Determine the [x, y] coordinate at the center of the cell enclosing the given text.  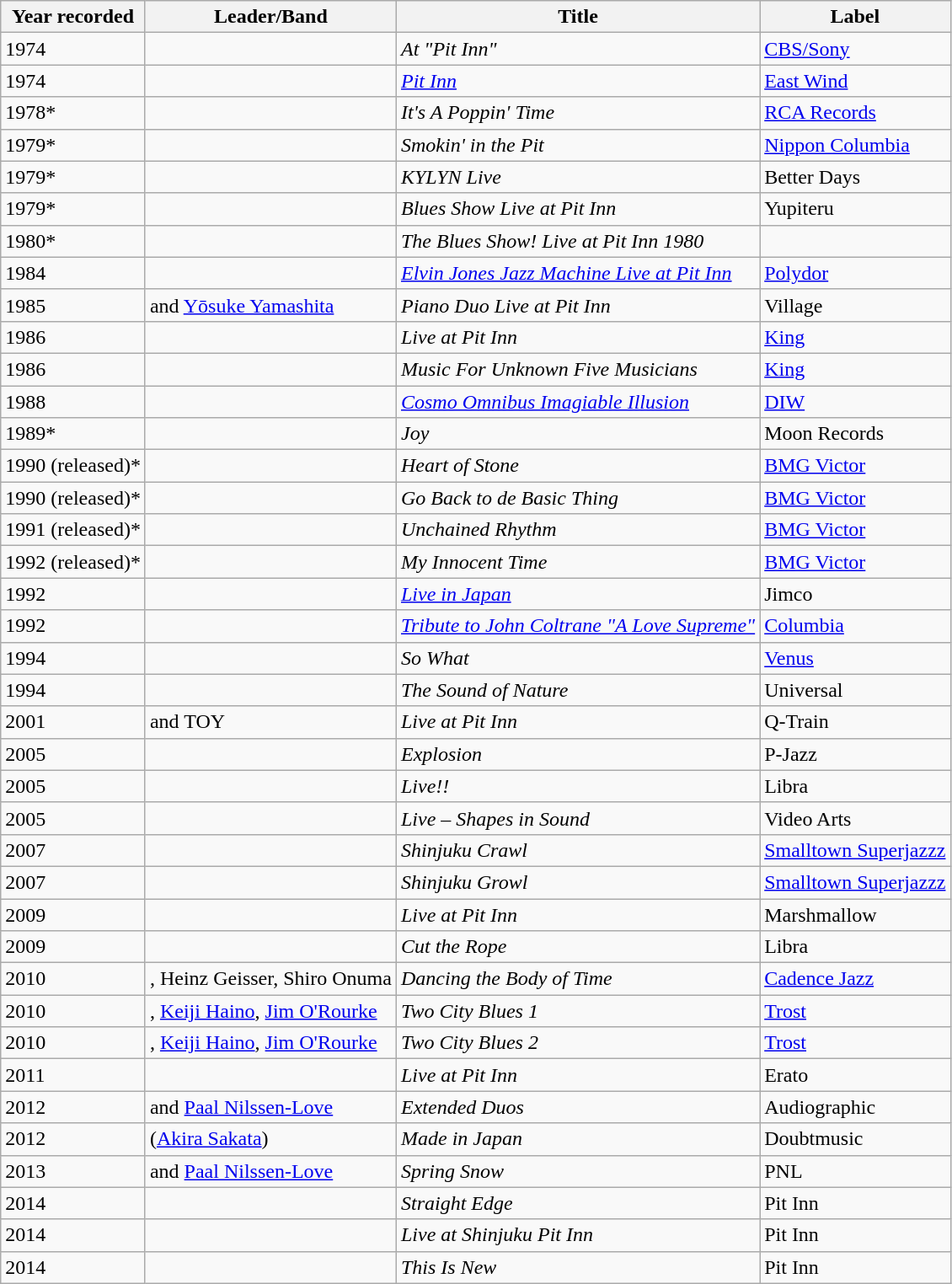
Label [855, 17]
Two City Blues 2 [578, 1043]
Moon Records [855, 434]
East Wind [855, 81]
P-Jazz [855, 754]
Village [855, 305]
2001 [73, 722]
Jimco [855, 594]
1978* [73, 113]
Cosmo Omnibus Imagiable Illusion [578, 402]
Live in Japan [578, 594]
Blues Show Live at Pit Inn [578, 209]
Year recorded [73, 17]
Live – Shapes in Sound [578, 818]
Dancing the Body of Time [578, 979]
The Sound of Nature [578, 690]
Better Days [855, 177]
Universal [855, 690]
Polydor [855, 273]
Nippon Columbia [855, 145]
Title [578, 17]
Extended Duos [578, 1107]
1985 [73, 305]
Shinjuku Growl [578, 882]
and TOY [270, 722]
Audiographic [855, 1107]
Marshmallow [855, 914]
Unchained Rhythm [578, 530]
CBS/Sony [855, 49]
The Blues Show! Live at Pit Inn 1980 [578, 241]
Shinjuku Crawl [578, 850]
Piano Duo Live at Pit Inn [578, 305]
RCA Records [855, 113]
1992 (released)* [73, 562]
At "Pit Inn" [578, 49]
Live!! [578, 786]
Go Back to de Basic Thing [578, 498]
Smokin' in the Pit [578, 145]
Venus [855, 658]
, Heinz Geisser, Shiro Onuma [270, 979]
(Akira Sakata) [270, 1139]
DIW [855, 402]
Tribute to John Coltrane "A Love Supreme" [578, 626]
1989* [73, 434]
Yupiteru [855, 209]
Video Arts [855, 818]
Live at Shinjuku Pit Inn [578, 1235]
Made in Japan [578, 1139]
Explosion [578, 754]
Music For Unknown Five Musicians [578, 369]
KYLYN Live [578, 177]
Columbia [855, 626]
and Yōsuke Yamashita [270, 305]
2011 [73, 1075]
This Is New [578, 1267]
Cadence Jazz [855, 979]
PNL [855, 1171]
Erato [855, 1075]
Q-Train [855, 722]
Doubtmusic [855, 1139]
1984 [73, 273]
My Innocent Time [578, 562]
It's A Poppin' Time [578, 113]
Elvin Jones Jazz Machine Live at Pit Inn [578, 273]
Spring Snow [578, 1171]
1991 (released)* [73, 530]
So What [578, 658]
Cut the Rope [578, 947]
Straight Edge [578, 1203]
Leader/Band [270, 17]
Joy [578, 434]
2013 [73, 1171]
Heart of Stone [578, 466]
Two City Blues 1 [578, 1011]
1988 [73, 402]
1980* [73, 241]
